Pinpoint the cell where the given text exists, returning its (X, Y) midpoint coordinate. 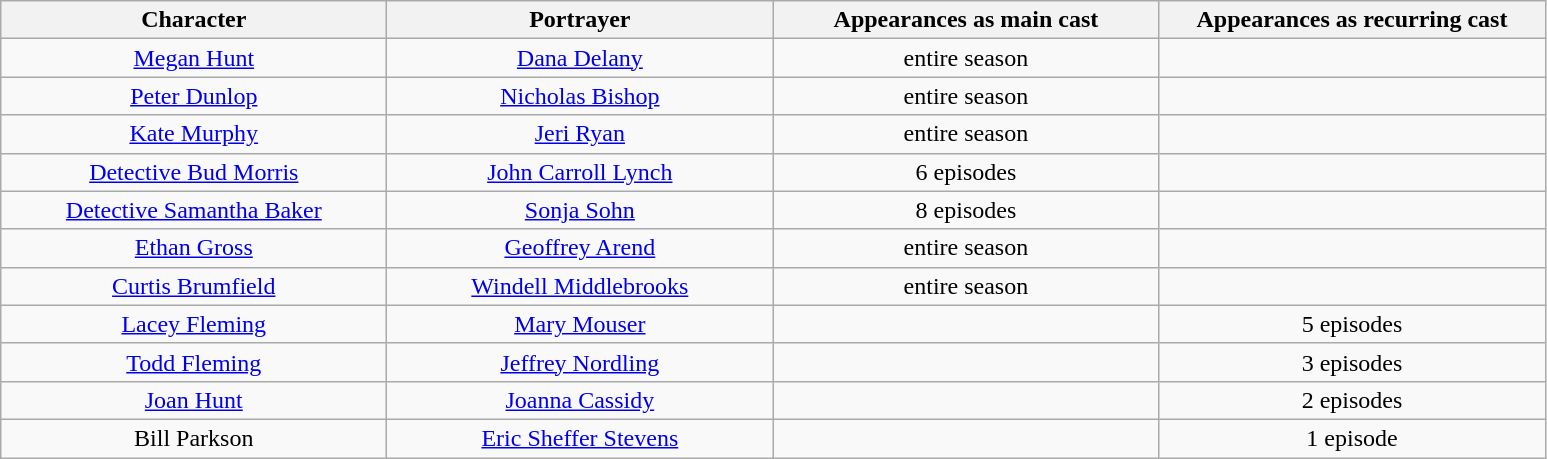
Peter Dunlop (194, 96)
Geoffrey Arend (580, 248)
Joan Hunt (194, 400)
Jeri Ryan (580, 134)
Jeffrey Nordling (580, 362)
Kate Murphy (194, 134)
Character (194, 20)
Megan Hunt (194, 58)
John Carroll Lynch (580, 172)
Eric Sheffer Stevens (580, 438)
2 episodes (1352, 400)
Joanna Cassidy (580, 400)
Lacey Fleming (194, 324)
Ethan Gross (194, 248)
8 episodes (966, 210)
Sonja Sohn (580, 210)
Detective Bud Morris (194, 172)
Dana Delany (580, 58)
Appearances as main cast (966, 20)
Windell Middlebrooks (580, 286)
Nicholas Bishop (580, 96)
1 episode (1352, 438)
Bill Parkson (194, 438)
Portrayer (580, 20)
6 episodes (966, 172)
3 episodes (1352, 362)
Curtis Brumfield (194, 286)
5 episodes (1352, 324)
Detective Samantha Baker (194, 210)
Appearances as recurring cast (1352, 20)
Todd Fleming (194, 362)
Mary Mouser (580, 324)
